Search for the cell housing the specified text and yield its (X, Y) center coordinate. 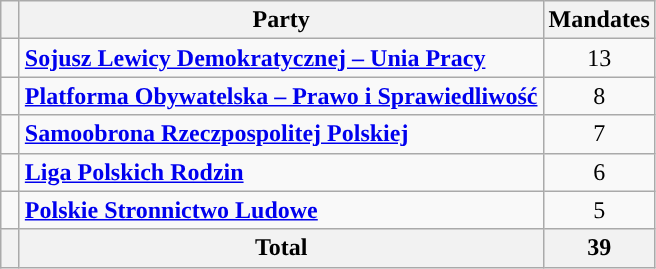
Polskie Stronnictwo Ludowe (281, 210)
6 (599, 172)
Mandates (599, 20)
Party (281, 20)
Sojusz Lewicy Demokratycznej – Unia Pracy (281, 58)
Samoobrona Rzeczpospolitej Polskiej (281, 134)
5 (599, 210)
7 (599, 134)
Total (281, 248)
39 (599, 248)
Platforma Obywatelska – Prawo i Sprawiedliwość (281, 96)
8 (599, 96)
13 (599, 58)
Liga Polskich Rodzin (281, 172)
